From the cell containing the given text, extract its center point as [X, Y] coordinate. 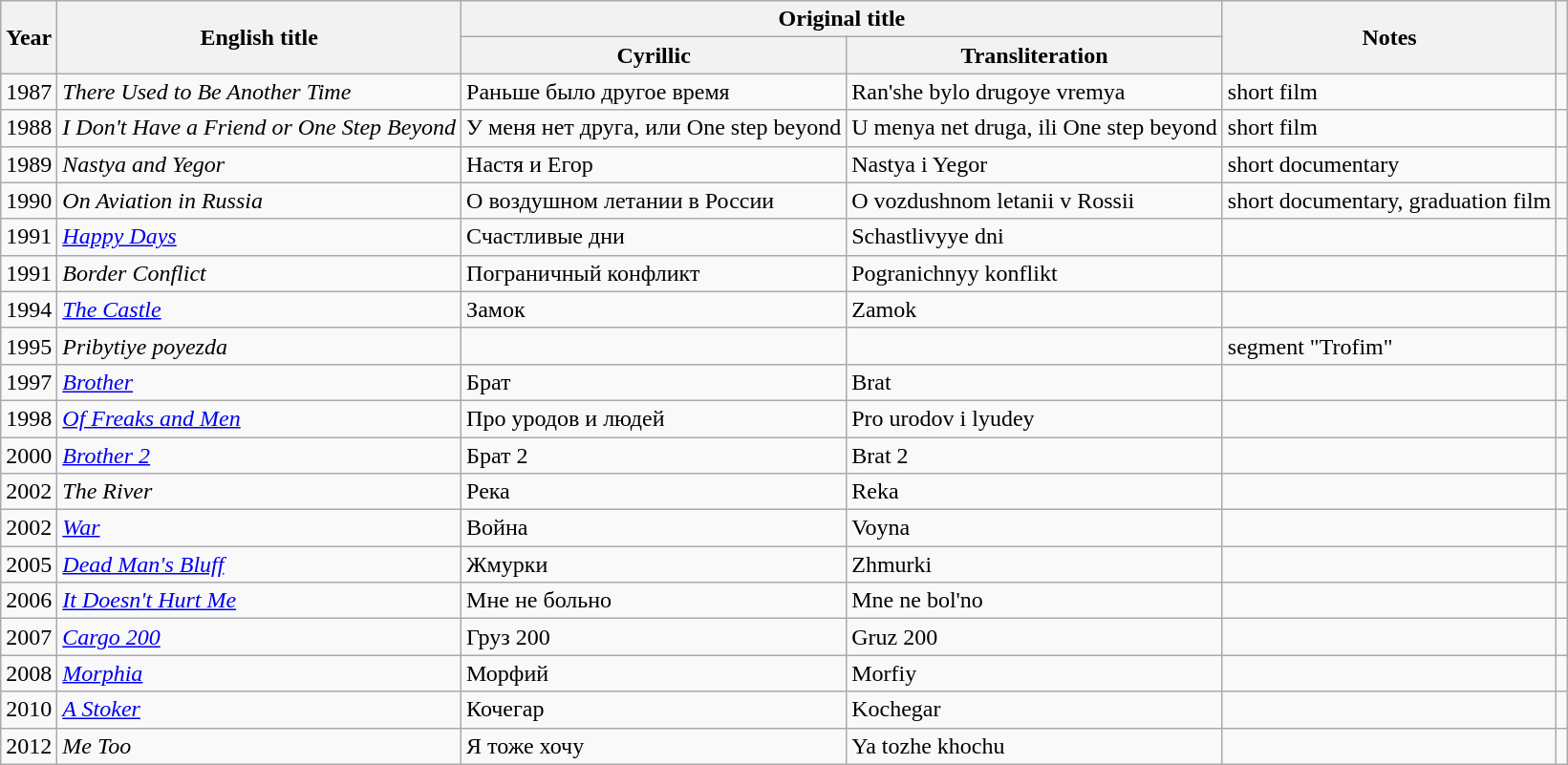
У меня нет друга, или One step beyond [654, 128]
A Stoker [260, 710]
Настя и Егор [654, 164]
Груз 200 [654, 637]
Раньше было другое время [654, 92]
Я тоже хочу [654, 746]
Pro urodov i lyudey [1035, 418]
Замок [654, 309]
Pribytiye poyezda [260, 346]
Dead Man's Bluff [260, 564]
О воздушном летании в России [654, 201]
Mne ne bol'no [1035, 601]
Gruz 200 [1035, 637]
short documentary [1389, 164]
1995 [29, 346]
1998 [29, 418]
Transliteration [1035, 55]
Schastlivyye dni [1035, 237]
Notes [1389, 37]
The Castle [260, 309]
2005 [29, 564]
Cargo 200 [260, 637]
O vozdushnom letanii v Rossii [1035, 201]
There Used to Be Another Time [260, 92]
Брат [654, 382]
2010 [29, 710]
Zamok [1035, 309]
Brother 2 [260, 456]
Of Freaks and Men [260, 418]
2008 [29, 673]
Счастливые дни [654, 237]
Original title [843, 19]
I Don't Have a Friend or One Step Beyond [260, 128]
Brat [1035, 382]
Voyna [1035, 528]
English title [260, 37]
short documentary, graduation film [1389, 201]
Брат 2 [654, 456]
U menya net druga, ili One step beyond [1035, 128]
Happy Days [260, 237]
Морфий [654, 673]
Pogranichnyy konflikt [1035, 273]
Ran'she bylo drugoye vremya [1035, 92]
Border Conflict [260, 273]
2007 [29, 637]
Кочегар [654, 710]
Morphia [260, 673]
War [260, 528]
2006 [29, 601]
1997 [29, 382]
Пограничный конфликт [654, 273]
Kochegar [1035, 710]
Reka [1035, 492]
Ya tozhe khochu [1035, 746]
Brat 2 [1035, 456]
1994 [29, 309]
Река [654, 492]
Cyrillic [654, 55]
Жмурки [654, 564]
Про уродов и людей [654, 418]
1988 [29, 128]
Zhmurki [1035, 564]
Война [654, 528]
The River [260, 492]
It Doesn't Hurt Me [260, 601]
1990 [29, 201]
Nastya and Yegor [260, 164]
Nastya i Yegor [1035, 164]
1989 [29, 164]
Brother [260, 382]
Me Too [260, 746]
2000 [29, 456]
Year [29, 37]
Morfiy [1035, 673]
On Aviation in Russia [260, 201]
1987 [29, 92]
segment "Trofim" [1389, 346]
2012 [29, 746]
Мне не больно [654, 601]
